Pinpoint the cell where the given text exists, returning its (x, y) midpoint coordinate. 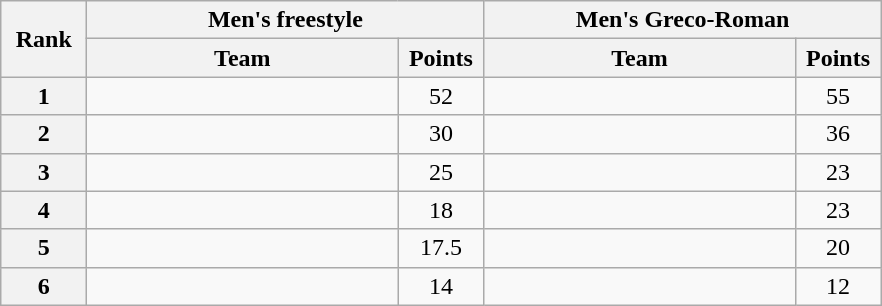
36 (838, 134)
12 (838, 286)
Men's Greco-Roman (682, 20)
5 (44, 248)
2 (44, 134)
4 (44, 210)
20 (838, 248)
14 (441, 286)
55 (838, 96)
6 (44, 286)
30 (441, 134)
25 (441, 172)
Men's freestyle (286, 20)
3 (44, 172)
18 (441, 210)
17.5 (441, 248)
52 (441, 96)
1 (44, 96)
Rank (44, 39)
